Pinpoint the cell where the given text exists, returning its [x, y] midpoint coordinate. 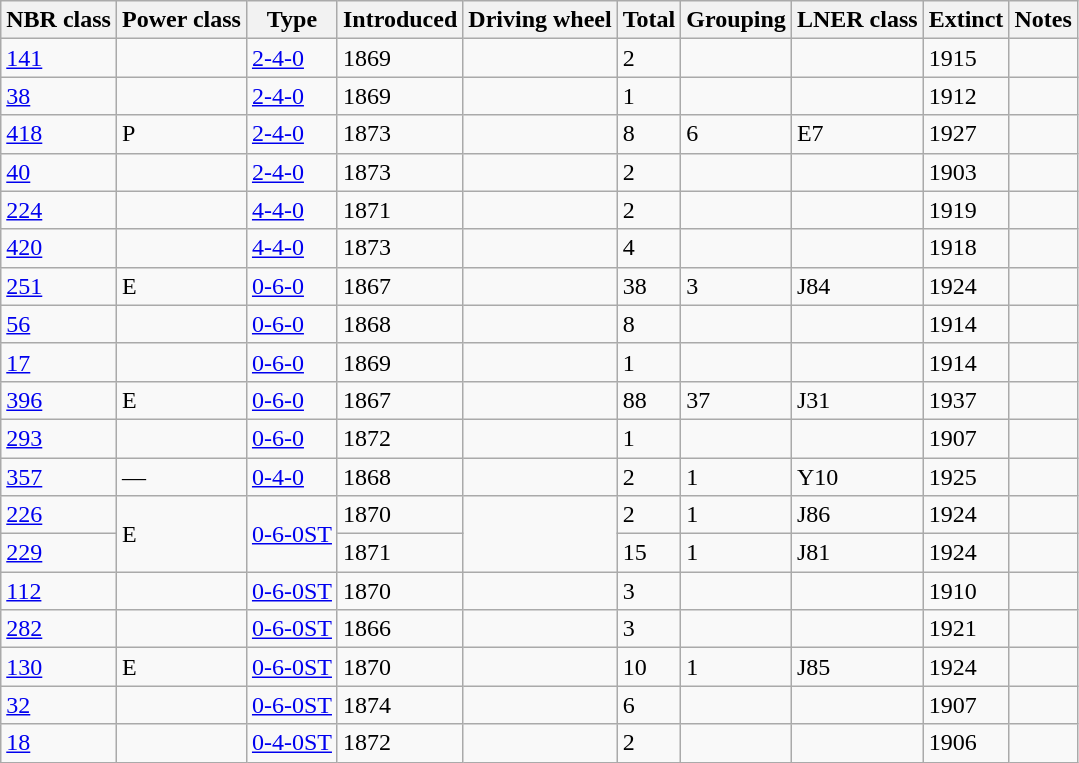
Y10 [857, 477]
4 [649, 248]
Grouping [736, 20]
40 [59, 172]
18 [59, 743]
1874 [400, 705]
1918 [966, 248]
1915 [966, 58]
37 [736, 400]
1912 [966, 96]
J81 [857, 553]
1927 [966, 134]
0-4-0 [292, 477]
1866 [400, 629]
130 [59, 667]
293 [59, 438]
1937 [966, 400]
Driving wheel [540, 20]
418 [59, 134]
32 [59, 705]
420 [59, 248]
396 [59, 400]
J84 [857, 286]
P [181, 134]
— [181, 477]
J85 [857, 667]
88 [649, 400]
15 [649, 553]
226 [59, 515]
E7 [857, 134]
0-4-0ST [292, 743]
224 [59, 210]
112 [59, 591]
1921 [966, 629]
J31 [857, 400]
1910 [966, 591]
Notes [1043, 20]
282 [59, 629]
1906 [966, 743]
1903 [966, 172]
10 [649, 667]
Introduced [400, 20]
251 [59, 286]
Extinct [966, 20]
Power class [181, 20]
Total [649, 20]
Type [292, 20]
17 [59, 362]
56 [59, 324]
LNER class [857, 20]
229 [59, 553]
J86 [857, 515]
357 [59, 477]
1925 [966, 477]
1919 [966, 210]
NBR class [59, 20]
141 [59, 58]
